Extract the [x, y] coordinate from the center of the cell holding the provided text.  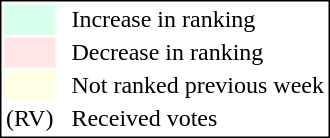
Not ranked previous week [198, 85]
Increase in ranking [198, 19]
Decrease in ranking [198, 53]
Received votes [198, 119]
(RV) [29, 119]
